For the text-containing cell, return its midpoint in [X, Y] coordinate format. 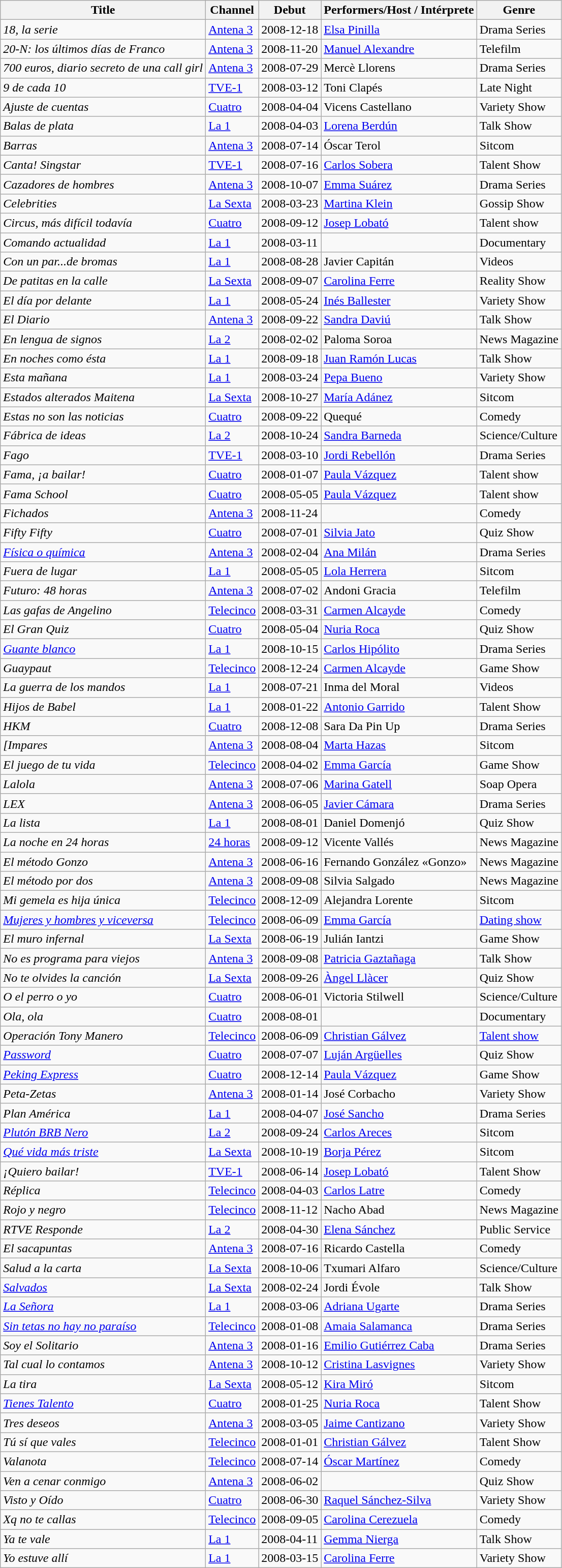
Visto y Oído [103, 1500]
2008-04-02 [290, 765]
Lorena Berdún [399, 126]
No es programa para viejos [103, 958]
Soy el Solitario [103, 1345]
La guerra de los mandos [103, 687]
Qué vida más triste [103, 1152]
2008-12-08 [290, 726]
2008-10-19 [290, 1152]
Xq no te callas [103, 1520]
El muro infernal [103, 939]
Amaia Salamanca [399, 1326]
Barras [103, 145]
¡Quiero bailar! [103, 1171]
Paloma Soroa [399, 339]
Guante blanco [103, 649]
2008-08-04 [290, 745]
2008-01-01 [290, 1442]
El día por delante [103, 300]
2008-03-12 [290, 87]
2008-01-16 [290, 1345]
Carolina Cerezuela [399, 1520]
Javier Capitán [399, 262]
Fichados [103, 513]
Vicente Vallés [399, 842]
Kira Miró [399, 1384]
Quequé [399, 416]
2008-12-14 [290, 1074]
Toni Clapés [399, 87]
Fernando González «Gonzo» [399, 862]
Patricia Gaztañaga [399, 958]
Mujeres y hombres y viceversa [103, 920]
El juego de tu vida [103, 765]
Tú sí que vales [103, 1442]
2008-04-30 [290, 1229]
2008-06-02 [290, 1481]
24 horas [232, 842]
Javier Cámara [399, 803]
[Impares [103, 745]
En noches como ésta [103, 358]
2008-03-15 [290, 1558]
María Adánez [399, 397]
Cristina Lasvignes [399, 1365]
Tienes Talento [103, 1403]
Reality Show [519, 281]
2008-06-19 [290, 939]
Valanota [103, 1461]
LEX [103, 803]
Comando actualidad [103, 243]
2008-06-30 [290, 1500]
Jordi Évole [399, 1287]
Dating show [519, 920]
2008-03-31 [290, 610]
No te olvides la canción [103, 978]
Manuel Alexandre [399, 49]
Andoni Gracia [399, 591]
Futuro: 48 horas [103, 591]
2008-05-04 [290, 629]
9 de cada 10 [103, 87]
Genre [519, 10]
Àngel Llàcer [399, 978]
Canta! Singstar [103, 165]
El Diario [103, 320]
Gemma Nierga [399, 1539]
2008-03-23 [290, 203]
2008-06-16 [290, 862]
El sacapuntas [103, 1249]
Tres deseos [103, 1423]
Plan América [103, 1113]
Salvados [103, 1287]
Fama School [103, 494]
Fifty Fifty [103, 532]
Silvia Jato [399, 532]
Luján Argüelles [399, 1055]
Ricardo Castella [399, 1249]
2008-12-09 [290, 900]
2008-06-14 [290, 1171]
2008-11-12 [290, 1210]
José Sancho [399, 1113]
20-N: los últimos días de Franco [103, 49]
Óscar Terol [399, 145]
2008-10-27 [290, 397]
2008-03-05 [290, 1423]
Mercè Llorens [399, 68]
2008-03-06 [290, 1307]
2008-01-14 [290, 1094]
2008-04-07 [290, 1113]
Public Service [519, 1229]
Channel [232, 10]
El método Gonzo [103, 862]
HKM [103, 726]
El método por dos [103, 881]
Elsa Pinilla [399, 29]
Circus, más difícil todavía [103, 223]
Jordi Rebellón [399, 455]
Fago [103, 455]
De patitas en la calle [103, 281]
18, la serie [103, 29]
2008-11-24 [290, 513]
2008-10-15 [290, 649]
2008-10-12 [290, 1365]
Estas no son las noticias [103, 416]
La noche en 24 horas [103, 842]
2008-02-04 [290, 552]
2008-01-22 [290, 707]
2008-08-28 [290, 262]
2008-07-21 [290, 687]
Emma Suárez [399, 184]
Victoria Stilwell [399, 997]
2008-07-06 [290, 784]
Jaime Cantizano [399, 1423]
Carlos Areces [399, 1132]
2008-12-18 [290, 29]
Gossip Show [519, 203]
Marina Gatell [399, 784]
Tal cual lo contamos [103, 1365]
Borja Pérez [399, 1152]
2008-09-07 [290, 281]
2008-01-25 [290, 1403]
Ya te vale [103, 1539]
2008-07-02 [290, 591]
O el perro o yo [103, 997]
Sin tetas no hay no paraíso [103, 1326]
Adriana Ugarte [399, 1307]
Ana Milán [399, 552]
Nacho Abad [399, 1210]
2008-06-05 [290, 803]
Vicens Castellano [399, 107]
Txumari Alfaro [399, 1268]
Estados alterados Maitena [103, 397]
Celebrities [103, 203]
2008-07-01 [290, 532]
Juan Ramón Lucas [399, 358]
Fuera de lugar [103, 571]
Sandra Daviú [399, 320]
2008-03-10 [290, 455]
2008-06-01 [290, 997]
2008-04-04 [290, 107]
Marta Hazas [399, 745]
Julián Iantzi [399, 939]
Ola, ola [103, 1016]
2008-09-05 [290, 1520]
Daniel Domenjó [399, 823]
Ajuste de cuentas [103, 107]
Hijos de Babel [103, 707]
Cazadores de hombres [103, 184]
Ven a cenar conmigo [103, 1481]
Inma del Moral [399, 687]
Inés Ballester [399, 300]
Rojo y negro [103, 1210]
Operación Tony Manero [103, 1036]
Plutón BRB Nero [103, 1132]
700 euros, diario secreto de una call girl [103, 68]
Carlos Hipólito [399, 649]
Carlos Latre [399, 1191]
2008-01-08 [290, 1326]
Peta-Zetas [103, 1094]
Carlos Sobera [399, 165]
Pepa Bueno [399, 378]
2008-02-02 [290, 339]
Mi gemela es hija única [103, 900]
Late Night [519, 87]
Debut [290, 10]
La Señora [103, 1307]
Martina Klein [399, 203]
Lola Herrera [399, 571]
Title [103, 10]
El Gran Quiz [103, 629]
2008-09-18 [290, 358]
Lalola [103, 784]
La lista [103, 823]
Fama, ¡a bailar! [103, 474]
Yo estuve allí [103, 1558]
En lengua de signos [103, 339]
RTVE Responde [103, 1229]
2008-12-24 [290, 668]
2008-05-12 [290, 1384]
Performers/Host / Intérprete [399, 10]
2008-10-24 [290, 436]
Silvia Salgado [399, 881]
Óscar Martínez [399, 1461]
2008-07-29 [290, 68]
Alejandra Lorente [399, 900]
Fábrica de ideas [103, 436]
Réplica [103, 1191]
2008-09-24 [290, 1132]
Balas de plata [103, 126]
Sara Da Pin Up [399, 726]
Password [103, 1055]
Con un par...de bromas [103, 262]
Antonio Garrido [399, 707]
2008-10-07 [290, 184]
Elena Sánchez [399, 1229]
2008-07-07 [290, 1055]
Peking Express [103, 1074]
Emilio Gutiérrez Caba [399, 1345]
Salud a la carta [103, 1268]
La tira [103, 1384]
2008-03-11 [290, 243]
2008-02-24 [290, 1287]
Soap Opera [519, 784]
Las gafas de Angelino [103, 610]
2008-10-06 [290, 1268]
José Corbacho [399, 1094]
Sandra Barneda [399, 436]
2008-11-20 [290, 49]
Raquel Sánchez-Silva [399, 1500]
Física o química [103, 552]
2008-09-26 [290, 978]
2008-04-11 [290, 1539]
Esta mañana [103, 378]
2008-03-24 [290, 378]
2008-01-07 [290, 474]
2008-05-24 [290, 300]
Guaypaut [103, 668]
